From the cell containing the given text, extract its center point as [x, y] coordinate. 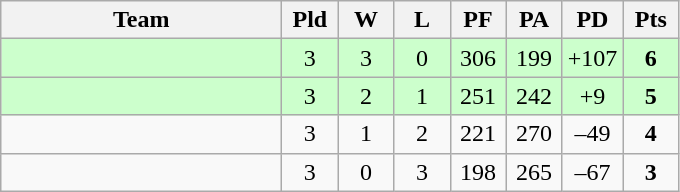
251 [478, 96]
–49 [592, 134]
PA [534, 20]
PF [478, 20]
L [422, 20]
–67 [592, 172]
221 [478, 134]
+9 [592, 96]
+107 [592, 58]
Team [142, 20]
PD [592, 20]
W [366, 20]
Pld [310, 20]
270 [534, 134]
5 [651, 96]
6 [651, 58]
Pts [651, 20]
199 [534, 58]
4 [651, 134]
265 [534, 172]
242 [534, 96]
306 [478, 58]
198 [478, 172]
